Find where the given text appears and provide that cell's center as (x, y) coordinate. 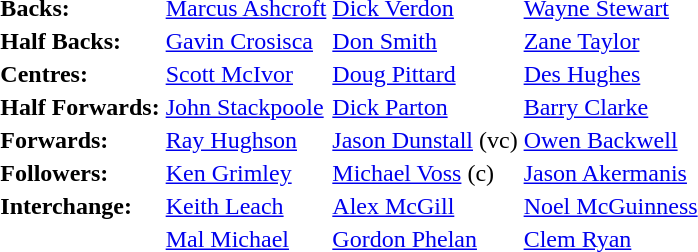
Ken Grimley (246, 174)
Ray Hughson (246, 140)
Dick Parton (424, 108)
Keith Leach (246, 206)
Jason Dunstall (vc) (424, 140)
Michael Voss (c) (424, 174)
Don Smith (424, 42)
Scott McIvor (246, 74)
Alex McGill (424, 206)
John Stackpoole (246, 108)
Gavin Crosisca (246, 42)
Doug Pittard (424, 74)
